Determine the (x, y) coordinate at the center of the cell enclosing the given text.  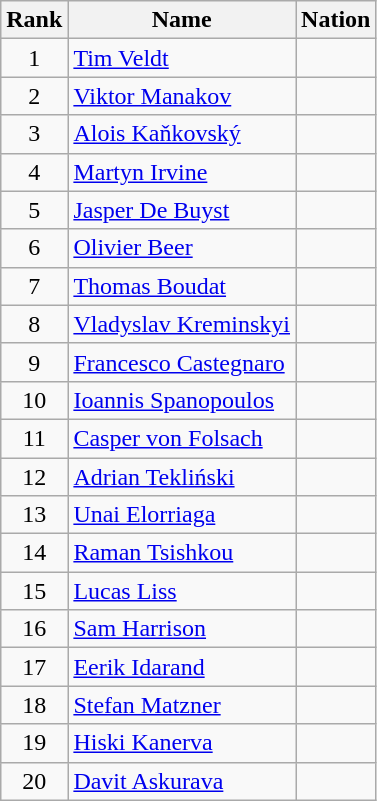
1 (34, 58)
12 (34, 477)
Nation (336, 20)
Raman Tsishkou (182, 553)
Name (182, 20)
20 (34, 781)
8 (34, 324)
Casper von Folsach (182, 438)
7 (34, 286)
Alois Kaňkovský (182, 134)
13 (34, 515)
Adrian Tekliński (182, 477)
10 (34, 400)
Rank (34, 20)
19 (34, 743)
15 (34, 591)
18 (34, 705)
Thomas Boudat (182, 286)
5 (34, 210)
Sam Harrison (182, 629)
Olivier Beer (182, 248)
4 (34, 172)
Tim Veldt (182, 58)
16 (34, 629)
3 (34, 134)
Vladyslav Kreminskyi (182, 324)
Eerik Idarand (182, 667)
Stefan Matzner (182, 705)
Jasper De Buyst (182, 210)
6 (34, 248)
Davit Askurava (182, 781)
Lucas Liss (182, 591)
Francesco Castegnaro (182, 362)
Martyn Irvine (182, 172)
2 (34, 96)
Viktor Manakov (182, 96)
Unai Elorriaga (182, 515)
Ioannis Spanopoulos (182, 400)
11 (34, 438)
14 (34, 553)
9 (34, 362)
17 (34, 667)
Hiski Kanerva (182, 743)
